Find where the given text appears and provide that cell's center as [X, Y] coordinate. 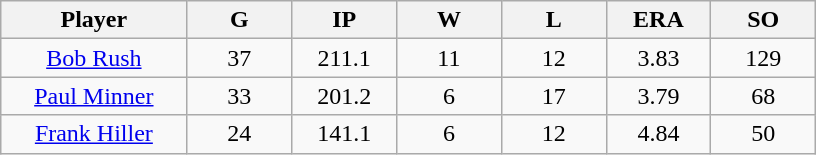
Paul Minner [94, 96]
W [450, 20]
68 [764, 96]
L [554, 20]
201.2 [344, 96]
Player [94, 20]
4.84 [658, 134]
3.79 [658, 96]
17 [554, 96]
37 [240, 58]
24 [240, 134]
11 [450, 58]
50 [764, 134]
129 [764, 58]
Bob Rush [94, 58]
Frank Hiller [94, 134]
IP [344, 20]
211.1 [344, 58]
G [240, 20]
33 [240, 96]
ERA [658, 20]
3.83 [658, 58]
141.1 [344, 134]
SO [764, 20]
